Search for the cell housing the specified text and yield its (X, Y) center coordinate. 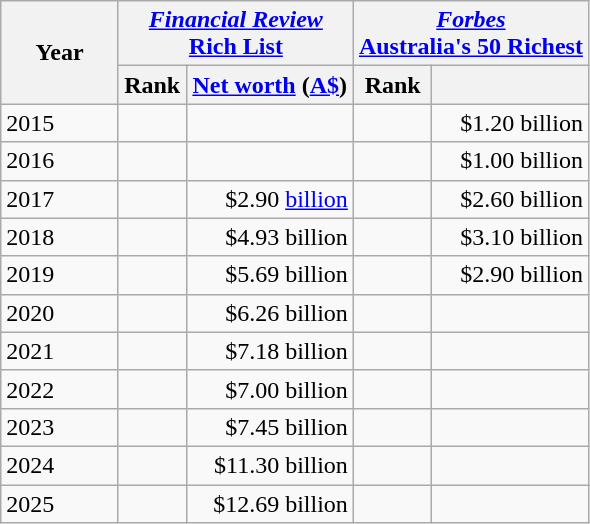
ForbesAustralia's 50 Richest (470, 34)
2017 (60, 199)
$1.20 billion (510, 123)
Net worth (A$) (270, 85)
$12.69 billion (270, 503)
2016 (60, 161)
2020 (60, 313)
Year (60, 52)
2015 (60, 123)
$7.45 billion (270, 427)
2021 (60, 351)
$4.93 billion (270, 237)
$7.00 billion (270, 389)
Financial ReviewRich List (236, 34)
2023 (60, 427)
2022 (60, 389)
2019 (60, 275)
$7.18 billion (270, 351)
$1.00 billion (510, 161)
$11.30 billion (270, 465)
2025 (60, 503)
$2.60 billion (510, 199)
$6.26 billion (270, 313)
$3.10 billion (510, 237)
$5.69 billion (270, 275)
2024 (60, 465)
2018 (60, 237)
